Capture the cell that displays the provided text and extract its (x, y) central coordinate. 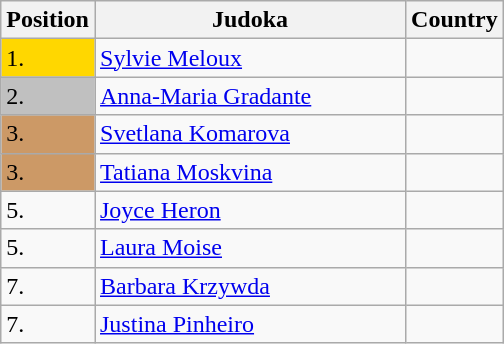
Laura Moise (250, 248)
Country (455, 20)
Position (48, 20)
Tatiana Moskvina (250, 172)
1. (48, 58)
Svetlana Komarova (250, 134)
Anna-Maria Gradante (250, 96)
Barbara Krzywda (250, 286)
Joyce Heron (250, 210)
2. (48, 96)
Justina Pinheiro (250, 324)
Sylvie Meloux (250, 58)
Judoka (250, 20)
